Capture the cell that displays the provided text and extract its [X, Y] central coordinate. 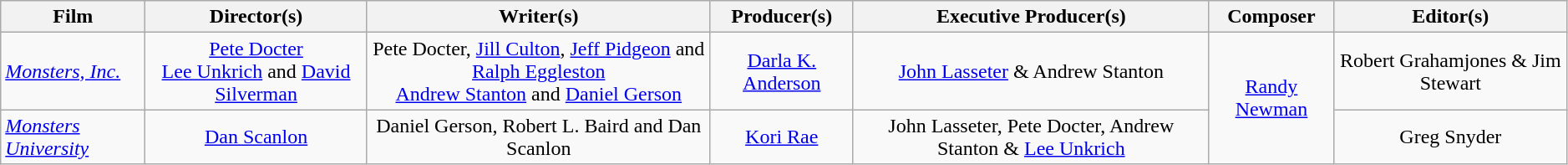
John Lasseter, Pete Docter, Andrew Stanton & Lee Unkrich [1031, 137]
Director(s) [256, 17]
Darla K. Anderson [782, 71]
Film [74, 17]
Pete Docter, Jill Culton, Jeff Pidgeon and Ralph Eggleston Andrew Stanton and Daniel Gerson [538, 71]
Executive Producer(s) [1031, 17]
Daniel Gerson, Robert L. Baird and Dan Scanlon [538, 137]
Randy Newman [1271, 99]
Pete Docter Lee Unkrich and David Silverman [256, 71]
Robert Grahamjones & Jim Stewart [1450, 71]
John Lasseter & Andrew Stanton [1031, 71]
Editor(s) [1450, 17]
Dan Scanlon [256, 137]
Composer [1271, 17]
Writer(s) [538, 17]
Kori Rae [782, 137]
Greg Snyder [1450, 137]
Monsters University [74, 137]
Monsters, Inc. [74, 71]
Producer(s) [782, 17]
